Scan for the cell matching the given text and deliver its [X, Y] coordinate at center. 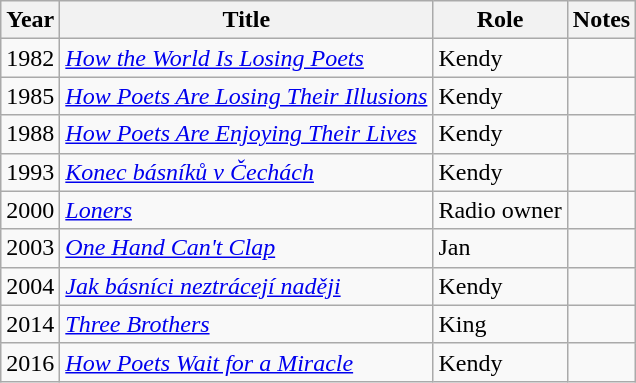
1985 [30, 96]
2014 [30, 324]
How Poets Are Enjoying Their Lives [246, 134]
Loners [246, 210]
One Hand Can't Clap [246, 248]
How Poets Wait for a Miracle [246, 362]
Jan [500, 248]
King [500, 324]
2000 [30, 210]
Jak básníci neztrácejí naději [246, 286]
Notes [601, 20]
How the World Is Losing Poets [246, 58]
Year [30, 20]
2016 [30, 362]
Konec básníků v Čechách [246, 172]
2004 [30, 286]
How Poets Are Losing Their Illusions [246, 96]
1993 [30, 172]
Role [500, 20]
Radio owner [500, 210]
1982 [30, 58]
2003 [30, 248]
Three Brothers [246, 324]
Title [246, 20]
1988 [30, 134]
